Search for the cell housing the specified text and yield its (x, y) center coordinate. 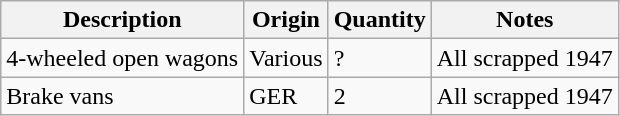
Quantity (380, 20)
Various (286, 58)
Origin (286, 20)
Notes (524, 20)
GER (286, 96)
Description (122, 20)
? (380, 58)
Brake vans (122, 96)
2 (380, 96)
4-wheeled open wagons (122, 58)
